Output the (x, y) coordinate of the center of the cell containing the given text.  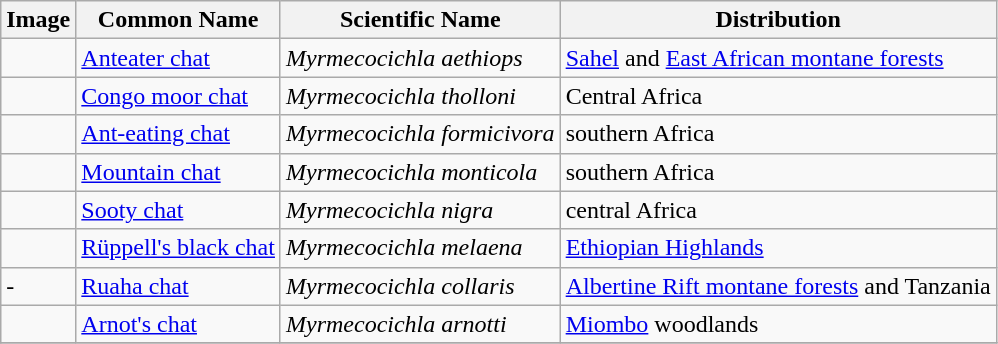
Miombo woodlands (778, 324)
- (38, 286)
Albertine Rift montane forests and Tanzania (778, 286)
Rüppell's black chat (178, 248)
Ruaha chat (178, 286)
Myrmecocichla collaris (420, 286)
Mountain chat (178, 172)
Myrmecocichla monticola (420, 172)
Myrmecocichla tholloni (420, 96)
Congo moor chat (178, 96)
Myrmecocichla melaena (420, 248)
Myrmecocichla formicivora (420, 134)
Sooty chat (178, 210)
Anteater chat (178, 58)
central Africa (778, 210)
Scientific Name (420, 20)
Myrmecocichla nigra (420, 210)
Myrmecocichla arnotti (420, 324)
Myrmecocichla aethiops (420, 58)
Image (38, 20)
Central Africa (778, 96)
Sahel and East African montane forests (778, 58)
Arnot's chat (178, 324)
Distribution (778, 20)
Ant-eating chat (178, 134)
Ethiopian Highlands (778, 248)
Common Name (178, 20)
